Locate the cell with the specified text and output its (X, Y) center coordinate. 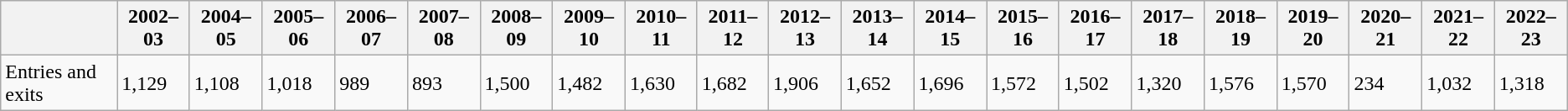
1,318 (1531, 82)
989 (372, 82)
2017–18 (1168, 29)
2006–07 (372, 29)
1,652 (878, 82)
1,320 (1168, 82)
1,018 (298, 82)
1,482 (590, 82)
1,906 (806, 82)
1,032 (1459, 82)
234 (1385, 82)
2005–06 (298, 29)
1,576 (1241, 82)
2011–12 (732, 29)
2021–22 (1459, 29)
2008–09 (516, 29)
1,500 (516, 82)
2010–11 (661, 29)
2018–19 (1241, 29)
2016–17 (1096, 29)
2004–05 (226, 29)
1,129 (154, 82)
1,570 (1313, 82)
2002–03 (154, 29)
2019–20 (1313, 29)
2009–10 (590, 29)
2007–08 (444, 29)
2022–23 (1531, 29)
2012–13 (806, 29)
1,502 (1096, 82)
2015–16 (1024, 29)
2014–15 (950, 29)
2020–21 (1385, 29)
1,630 (661, 82)
2013–14 (878, 29)
1,572 (1024, 82)
893 (444, 82)
Entries and exits (59, 82)
1,682 (732, 82)
1,696 (950, 82)
1,108 (226, 82)
